Pinpoint the cell where the given text exists, returning its [X, Y] midpoint coordinate. 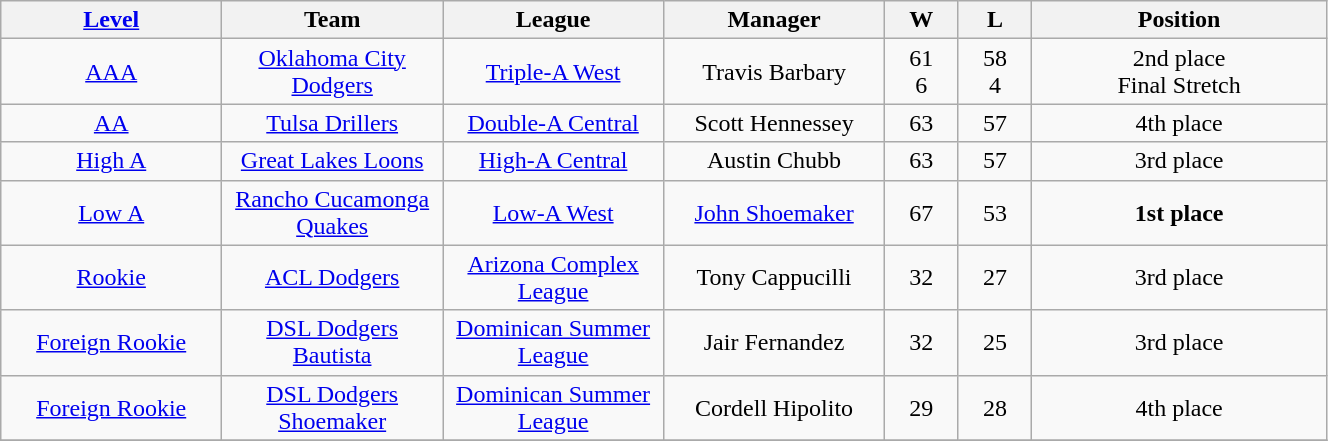
Rancho Cucamonga Quakes [332, 212]
DSL Dodgers Shoemaker [332, 408]
2nd place Final Stretch [1180, 72]
ACL Dodgers [332, 278]
Position [1180, 20]
53 [995, 212]
Scott Hennessey [774, 123]
Tulsa Drillers [332, 123]
Tony Cappucilli [774, 278]
Jair Fernandez [774, 342]
Travis Barbary [774, 72]
Level [112, 20]
Triple-A West [554, 72]
28 [995, 408]
Oklahoma City Dodgers [332, 72]
Low-A West [554, 212]
61 6 [922, 72]
Arizona Complex League [554, 278]
High-A Central [554, 161]
Low A [112, 212]
W [922, 20]
25 [995, 342]
584 [995, 72]
Double-A Central [554, 123]
John Shoemaker [774, 212]
Great Lakes Loons [332, 161]
67 [922, 212]
AA [112, 123]
L [995, 20]
League [554, 20]
Team [332, 20]
27 [995, 278]
29 [922, 408]
AAA [112, 72]
Manager [774, 20]
Rookie [112, 278]
Austin Chubb [774, 161]
DSL Dodgers Bautista [332, 342]
Cordell Hipolito [774, 408]
High A [112, 161]
1st place [1180, 212]
